Determine the (x, y) coordinate at the center of the cell enclosing the given text.  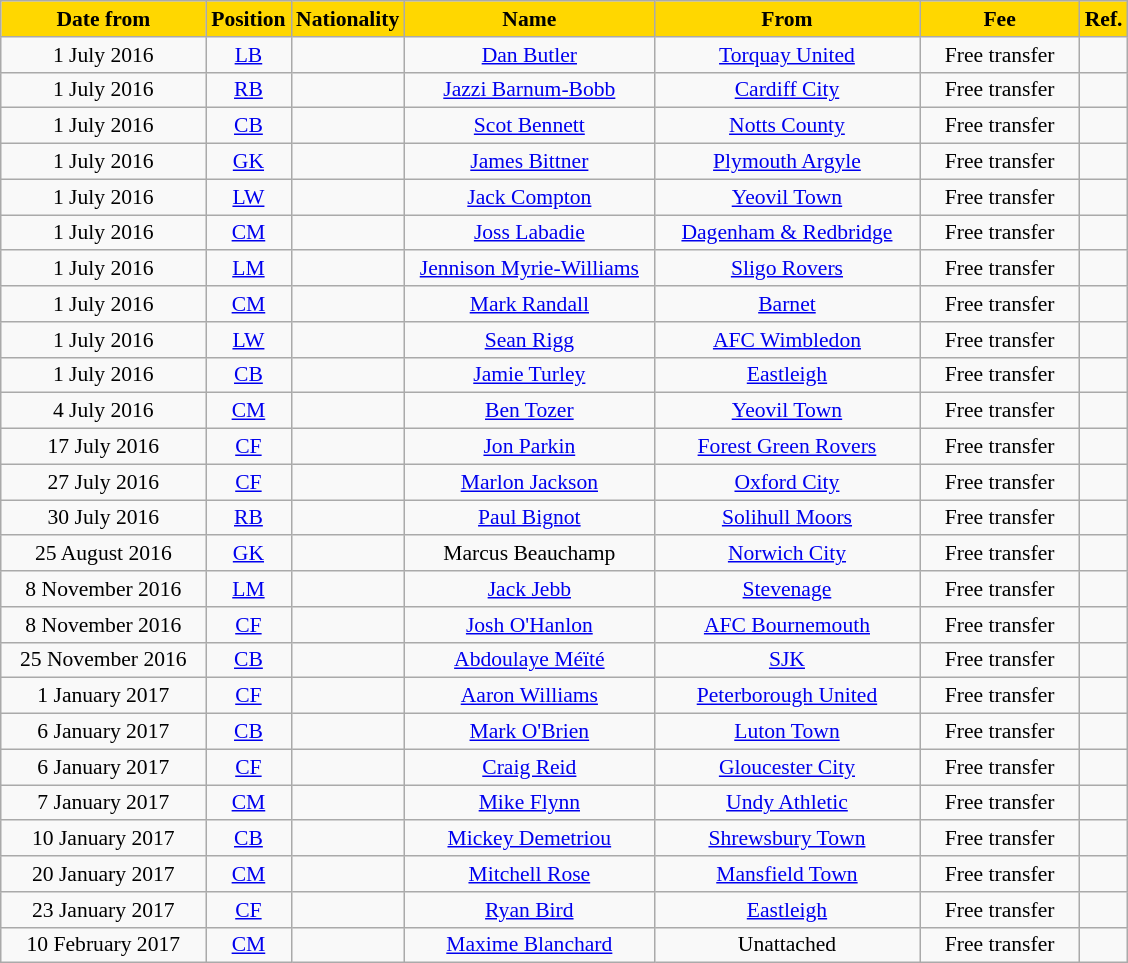
AFC Wimbledon (786, 340)
4 July 2016 (104, 411)
Nationality (348, 19)
10 February 2017 (104, 945)
Craig Reid (529, 767)
James Bittner (529, 162)
27 July 2016 (104, 482)
Stevenage (786, 589)
Date from (104, 19)
Mike Flynn (529, 803)
7 January 2017 (104, 803)
1 January 2017 (104, 696)
23 January 2017 (104, 910)
Ben Tozer (529, 411)
17 July 2016 (104, 447)
Peterborough United (786, 696)
Solihull Moors (786, 518)
Marlon Jackson (529, 482)
25 November 2016 (104, 660)
Jazzi Barnum-Bobb (529, 90)
Paul Bignot (529, 518)
Notts County (786, 126)
Position (248, 19)
Plymouth Argyle (786, 162)
30 July 2016 (104, 518)
Abdoulaye Méïté (529, 660)
10 January 2017 (104, 839)
Ryan Bird (529, 910)
20 January 2017 (104, 874)
Mark Randall (529, 304)
Dagenham & Redbridge (786, 233)
Shrewsbury Town (786, 839)
Mitchell Rose (529, 874)
Jennison Myrie-Williams (529, 269)
Mark O'Brien (529, 732)
Dan Butler (529, 55)
Mansfield Town (786, 874)
Name (529, 19)
Torquay United (786, 55)
LB (248, 55)
Undy Athletic (786, 803)
Maxime Blanchard (529, 945)
Jamie Turley (529, 375)
Forest Green Rovers (786, 447)
Scot Bennett (529, 126)
Aaron Williams (529, 696)
Oxford City (786, 482)
25 August 2016 (104, 554)
SJK (786, 660)
Norwich City (786, 554)
Mickey Demetriou (529, 839)
Barnet (786, 304)
Gloucester City (786, 767)
From (786, 19)
AFC Bournemouth (786, 625)
Jack Compton (529, 197)
Sean Rigg (529, 340)
Jack Jebb (529, 589)
Cardiff City (786, 90)
Sligo Rovers (786, 269)
Jon Parkin (529, 447)
Ref. (1104, 19)
Josh O'Hanlon (529, 625)
Joss Labadie (529, 233)
Luton Town (786, 732)
Unattached (786, 945)
Fee (1000, 19)
Marcus Beauchamp (529, 554)
